Search for the cell housing the specified text and yield its [x, y] center coordinate. 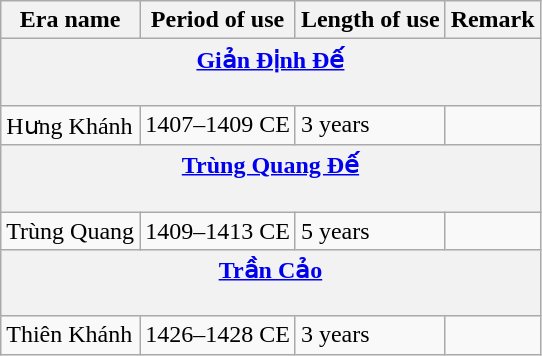
Trần Cảo [270, 284]
Giản Định Đế [270, 72]
Thiên Khánh [70, 335]
1426–1428 CE [218, 335]
1409–1413 CE [218, 231]
1407–1409 CE [218, 125]
Hưng Khánh [70, 125]
Trùng Quang Đế [270, 178]
Length of use [370, 20]
Trùng Quang [70, 231]
Period of use [218, 20]
Remark [492, 20]
Era name [70, 20]
5 years [370, 231]
